Capture the cell that displays the provided text and extract its (X, Y) central coordinate. 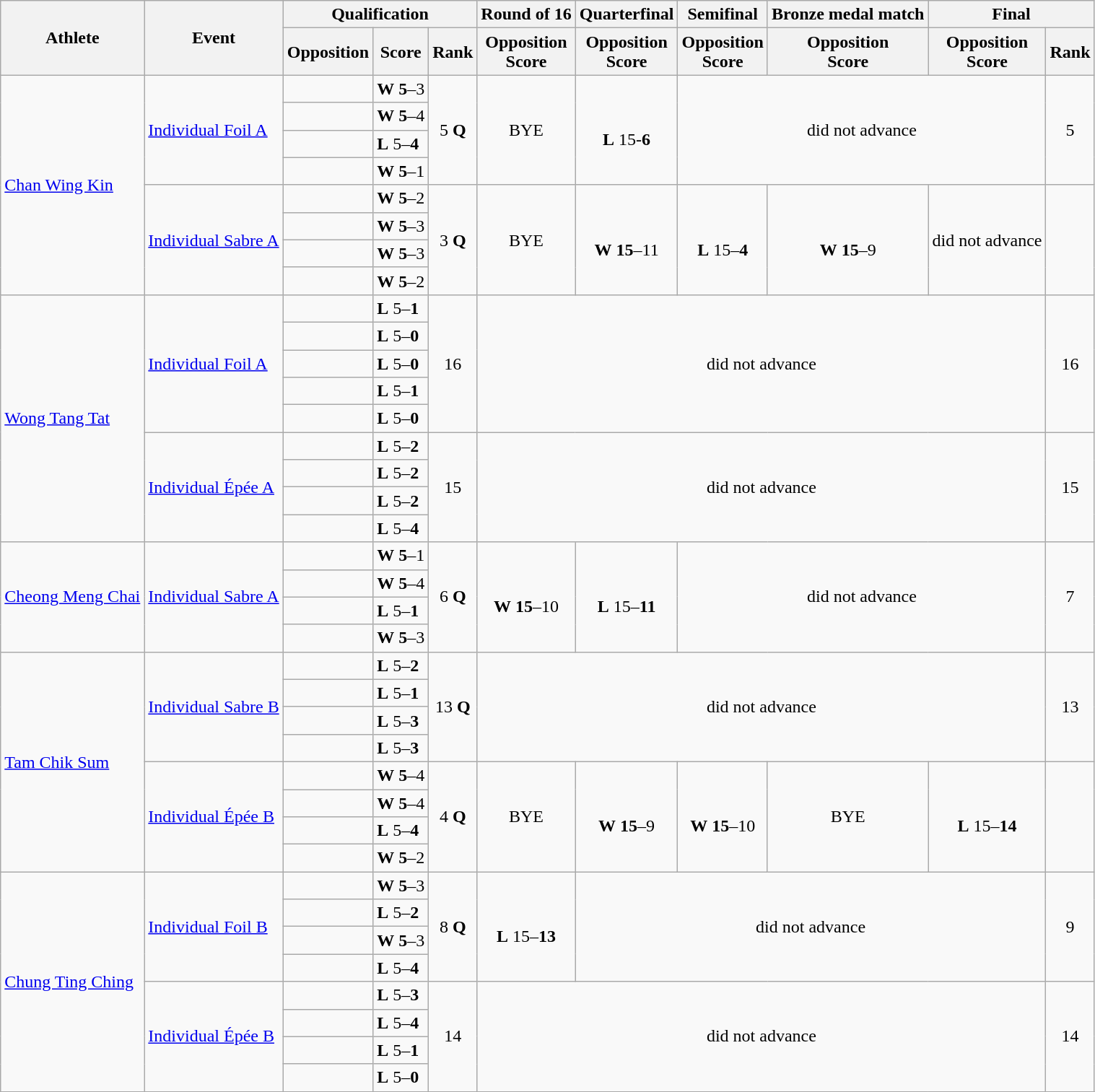
13 Q (453, 707)
L 15–4 (723, 240)
3 Q (453, 240)
Individual Sabre B (214, 707)
Tam Chik Sum (72, 761)
13 (1070, 707)
9 (1070, 927)
Chan Wing Kin (72, 185)
8 Q (453, 927)
Individual Foil B (214, 927)
L 15–13 (526, 927)
Cheong Meng Chai (72, 597)
Qualification (380, 14)
L 15–14 (987, 816)
Bronze medal match (847, 14)
Opposition (328, 52)
Wong Tang Tat (72, 419)
Chung Ting Ching (72, 982)
4 Q (453, 816)
Individual Épée A (214, 487)
Round of 16 (526, 14)
L 15–11 (627, 597)
6 Q (453, 597)
L 15-6 (627, 130)
5 Q (453, 130)
7 (1070, 597)
Event (214, 38)
Semifinal (723, 14)
Final (1011, 14)
Quarterfinal (627, 14)
5 (1070, 130)
Score (401, 52)
W 15–11 (627, 240)
Athlete (72, 38)
